Identify which cell holds the provided text, then report its [X, Y] central coordinate. 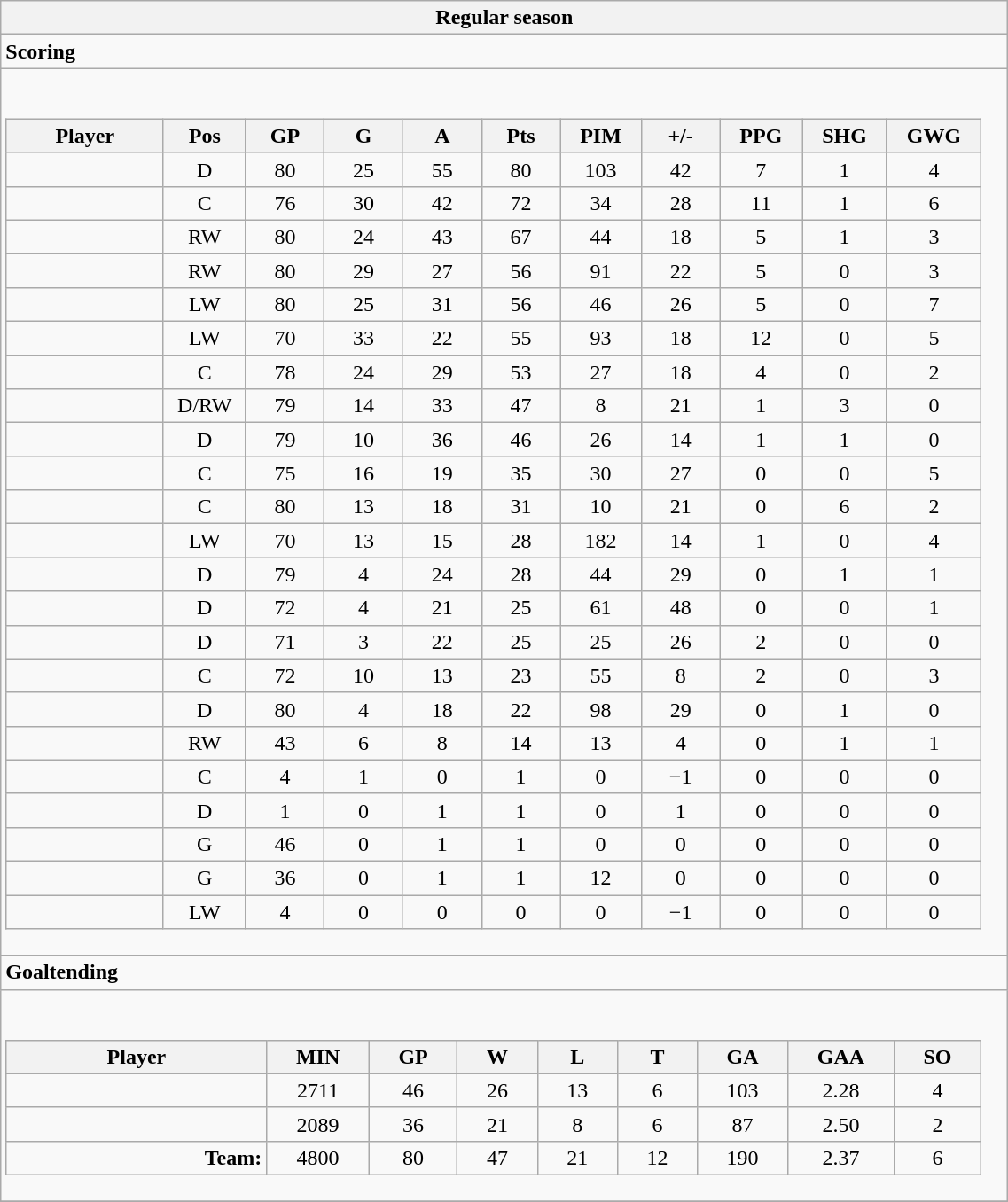
2.50 [841, 1124]
93 [601, 339]
T [657, 1057]
34 [601, 203]
11 [761, 203]
4800 [318, 1158]
2.28 [841, 1090]
MIN [318, 1057]
23 [521, 675]
Pos [204, 136]
19 [441, 473]
Goaltending [504, 972]
Pts [521, 136]
GAA [841, 1057]
15 [441, 541]
SHG [844, 136]
53 [521, 372]
2089 [318, 1124]
71 [285, 642]
76 [285, 203]
PIM [601, 136]
35 [521, 473]
L [577, 1057]
GA [743, 1057]
2711 [318, 1090]
W [497, 1057]
61 [601, 608]
Scoring [504, 51]
+/- [681, 136]
67 [521, 237]
16 [363, 473]
48 [681, 608]
D/RW [204, 406]
78 [285, 372]
GWG [934, 136]
87 [743, 1124]
Regular season [504, 18]
91 [601, 270]
182 [601, 541]
A [441, 136]
190 [743, 1158]
75 [285, 473]
98 [601, 709]
Team: [137, 1158]
2.37 [841, 1158]
Player MIN GP W L T GA GAA SO 2711 46 26 13 6 103 2.28 4 2089 36 21 8 6 87 2.50 2 Team: 4800 80 47 21 12 190 2.37 6 [504, 1096]
PPG [761, 136]
SO [937, 1057]
